For the text-containing cell, return its midpoint in [x, y] coordinate format. 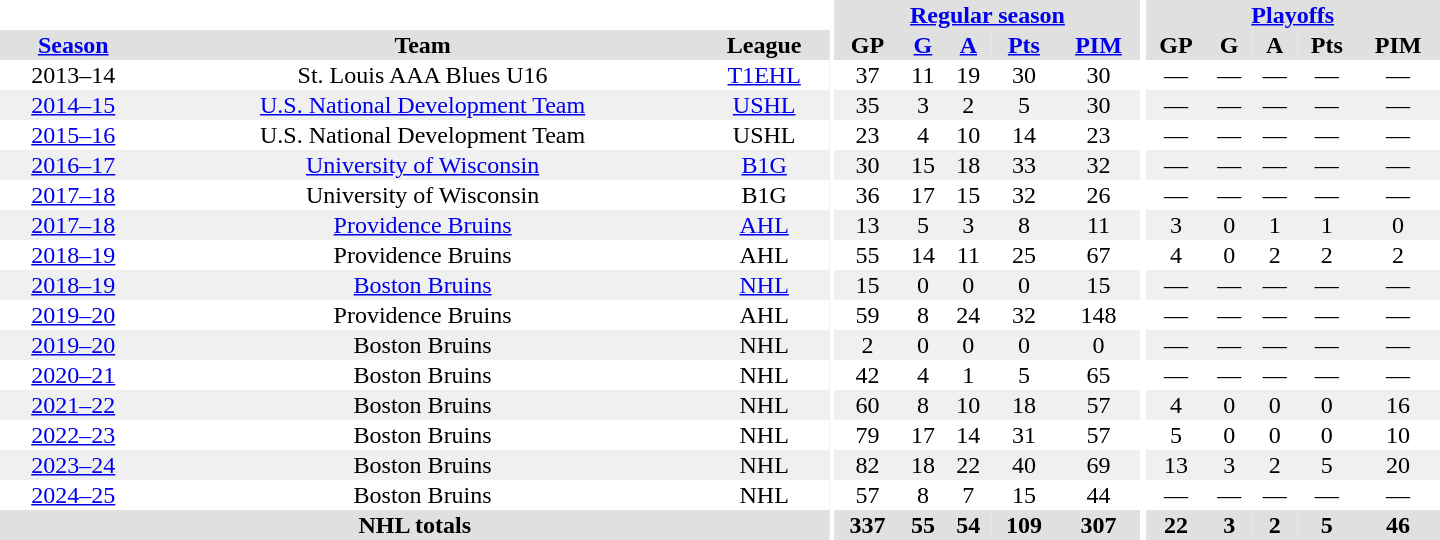
79 [868, 435]
7 [968, 495]
2023–24 [73, 465]
36 [868, 195]
2013–14 [73, 75]
2024–25 [73, 495]
Team [422, 45]
109 [1024, 525]
2022–23 [73, 435]
307 [1099, 525]
NHL totals [415, 525]
337 [868, 525]
54 [968, 525]
40 [1024, 465]
2015–16 [73, 135]
19 [968, 75]
2020–21 [73, 375]
Regular season [988, 15]
2021–22 [73, 405]
26 [1099, 195]
46 [1398, 525]
65 [1099, 375]
St. Louis AAA Blues U16 [422, 75]
60 [868, 405]
24 [968, 315]
25 [1024, 255]
44 [1099, 495]
T1EHL [764, 75]
67 [1099, 255]
33 [1024, 165]
Season [73, 45]
League [764, 45]
59 [868, 315]
2016–17 [73, 165]
82 [868, 465]
31 [1024, 435]
42 [868, 375]
Playoffs [1292, 15]
37 [868, 75]
69 [1099, 465]
148 [1099, 315]
35 [868, 105]
16 [1398, 405]
2014–15 [73, 105]
20 [1398, 465]
